Find where the given text appears and provide that cell's center as (X, Y) coordinate. 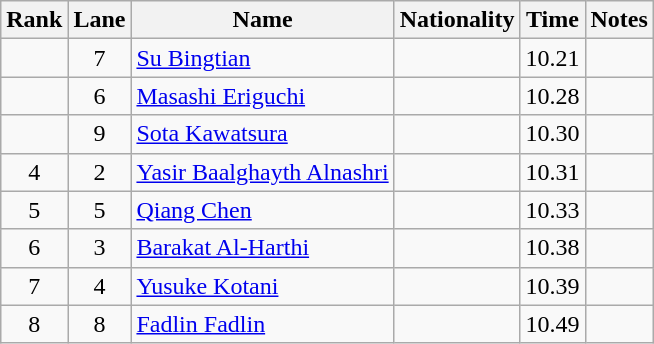
3 (100, 248)
10.21 (552, 58)
Barakat Al-Harthi (262, 248)
9 (100, 134)
Fadlin Fadlin (262, 324)
Name (262, 20)
Su Bingtian (262, 58)
Lane (100, 20)
Masashi Eriguchi (262, 96)
Rank (34, 20)
10.30 (552, 134)
Time (552, 20)
Sota Kawatsura (262, 134)
Nationality (457, 20)
10.39 (552, 286)
10.28 (552, 96)
10.33 (552, 210)
2 (100, 172)
10.31 (552, 172)
Qiang Chen (262, 210)
10.38 (552, 248)
Notes (619, 20)
Yusuke Kotani (262, 286)
10.49 (552, 324)
Yasir Baalghayth Alnashri (262, 172)
